Return the [x, y] coordinate for the center point of the cell that contains the specified text.  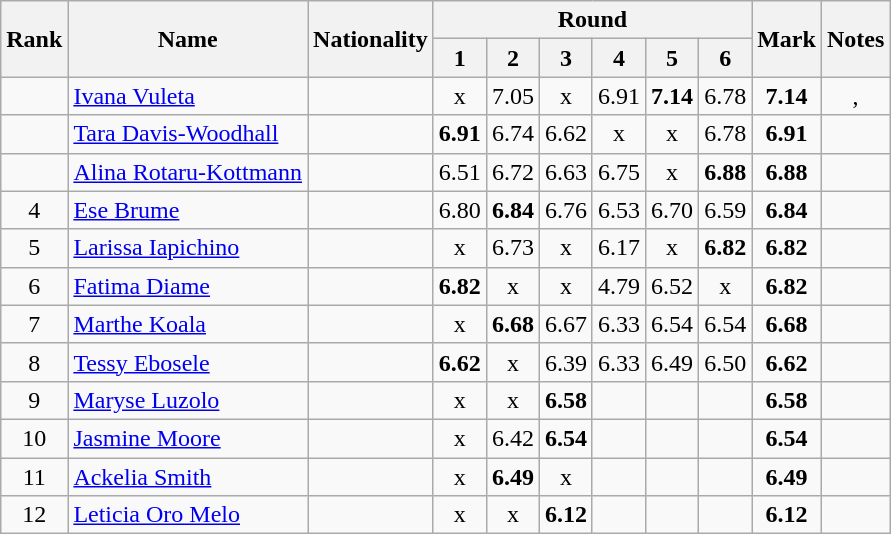
Name [188, 39]
Fatima Diame [188, 286]
3 [566, 58]
6.53 [618, 210]
Rank [34, 39]
2 [512, 58]
Mark [787, 39]
6.73 [512, 248]
4.79 [618, 286]
6.70 [672, 210]
12 [34, 515]
Alina Rotaru-Kottmann [188, 172]
6.51 [460, 172]
6.50 [726, 362]
Ese Brume [188, 210]
Nationality [371, 39]
6.76 [566, 210]
6.17 [618, 248]
1 [460, 58]
9 [34, 400]
Maryse Luzolo [188, 400]
Tara Davis-Woodhall [188, 134]
8 [34, 362]
6.75 [618, 172]
6.42 [512, 438]
Larissa Iapichino [188, 248]
, [855, 96]
11 [34, 477]
6.67 [566, 324]
6.63 [566, 172]
7.05 [512, 96]
10 [34, 438]
Ivana Vuleta [188, 96]
6.39 [566, 362]
6.72 [512, 172]
Round [592, 20]
6.59 [726, 210]
Marthe Koala [188, 324]
6.52 [672, 286]
Tessy Ebosele [188, 362]
6.74 [512, 134]
6.80 [460, 210]
Jasmine Moore [188, 438]
7 [34, 324]
Ackelia Smith [188, 477]
Leticia Oro Melo [188, 515]
Notes [855, 39]
